From the cell containing the given text, extract its center point as [X, Y] coordinate. 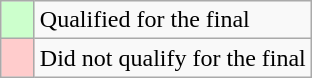
Did not qualify for the final [172, 58]
Qualified for the final [172, 20]
